Provide the (X, Y) coordinate of the cell's center where the given text is located.  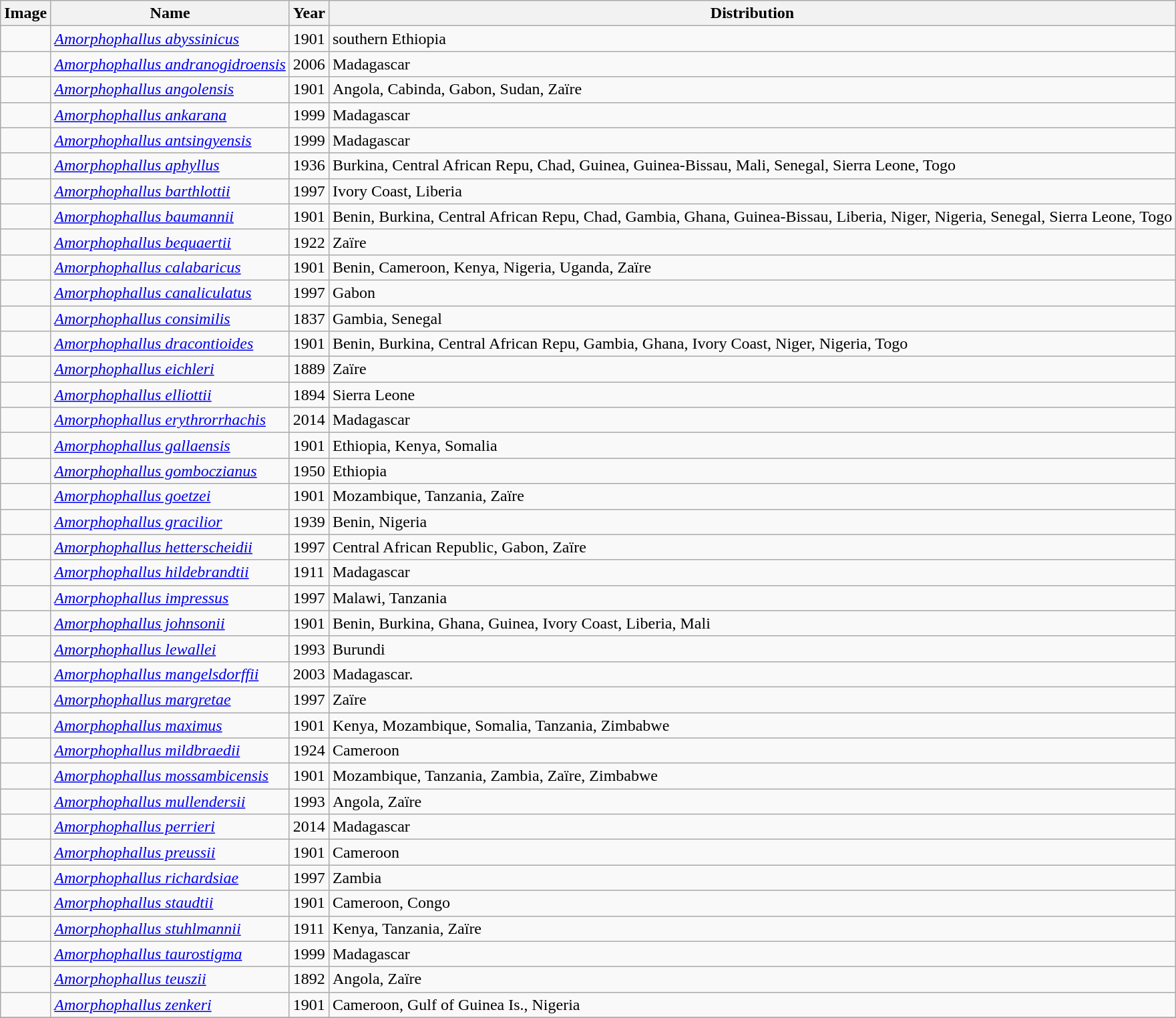
Central African Republic, Gabon, Zaïre (752, 547)
Amorphophallus erythrorrhachis (170, 420)
Amorphophallus hildebrandtii (170, 572)
Amorphophallus antsingyensis (170, 140)
Name (170, 13)
1837 (309, 319)
Amorphophallus teuszii (170, 979)
Amorphophallus staudtii (170, 903)
Amorphophallus andranogidroensis (170, 64)
Amorphophallus goetzei (170, 496)
Cameroon, Congo (752, 903)
Ivory Coast, Liberia (752, 191)
Amorphophallus abyssinicus (170, 39)
1936 (309, 166)
Amorphophallus baumannii (170, 216)
Amorphophallus taurostigma (170, 954)
Amorphophallus preussii (170, 852)
1922 (309, 242)
Amorphophallus ankarana (170, 115)
Amorphophallus impressus (170, 598)
Burkina, Central African Repu, Chad, Guinea, Guinea-Bissau, Mali, Senegal, Sierra Leone, Togo (752, 166)
Image (25, 13)
1939 (309, 522)
Amorphophallus gomboczianus (170, 471)
Amorphophallus lewallei (170, 649)
1892 (309, 979)
2006 (309, 64)
Cameroon, Gulf of Guinea Is., Nigeria (752, 1005)
Amorphophallus dracontioides (170, 344)
1950 (309, 471)
1924 (309, 751)
Burundi (752, 649)
1894 (309, 395)
Malawi, Tanzania (752, 598)
Amorphophallus eichleri (170, 369)
Amorphophallus barthlottii (170, 191)
Amorphophallus gallaensis (170, 446)
Gambia, Senegal (752, 319)
Benin, Nigeria (752, 522)
Kenya, Mozambique, Somalia, Tanzania, Zimbabwe (752, 725)
Zambia (752, 878)
Ethiopia (752, 471)
Amorphophallus gracilior (170, 522)
1889 (309, 369)
Amorphophallus canaliculatus (170, 293)
Benin, Cameroon, Kenya, Nigeria, Uganda, Zaïre (752, 267)
Amorphophallus elliottii (170, 395)
Benin, Burkina, Central African Repu, Gambia, Ghana, Ivory Coast, Niger, Nigeria, Togo (752, 344)
Amorphophallus perrieri (170, 827)
Gabon (752, 293)
Amorphophallus angolensis (170, 90)
Amorphophallus mullendersii (170, 802)
Ethiopia, Kenya, Somalia (752, 446)
Amorphophallus zenkeri (170, 1005)
Amorphophallus hetterscheidii (170, 547)
Sierra Leone (752, 395)
Mozambique, Tanzania, Zaïre (752, 496)
Amorphophallus mangelsdorffii (170, 674)
Angola, Cabinda, Gabon, Sudan, Zaïre (752, 90)
Benin, Burkina, Ghana, Guinea, Ivory Coast, Liberia, Mali (752, 623)
Kenya, Tanzania, Zaïre (752, 928)
2003 (309, 674)
Amorphophallus richardsiae (170, 878)
Amorphophallus aphyllus (170, 166)
Amorphophallus mildbraedii (170, 751)
Benin, Burkina, Central African Repu, Chad, Gambia, Ghana, Guinea-Bissau, Liberia, Niger, Nigeria, Senegal, Sierra Leone, Togo (752, 216)
Amorphophallus consimilis (170, 319)
Amorphophallus johnsonii (170, 623)
Madagascar. (752, 674)
Amorphophallus maximus (170, 725)
Distribution (752, 13)
Mozambique, Tanzania, Zambia, Zaïre, Zimbabwe (752, 776)
Amorphophallus stuhlmannii (170, 928)
Amorphophallus calabaricus (170, 267)
Amorphophallus margretae (170, 699)
Amorphophallus mossambicensis (170, 776)
Amorphophallus bequaertii (170, 242)
southern Ethiopia (752, 39)
Year (309, 13)
